Detect which cell encompasses the target text, then output its (x, y) center coordinate. 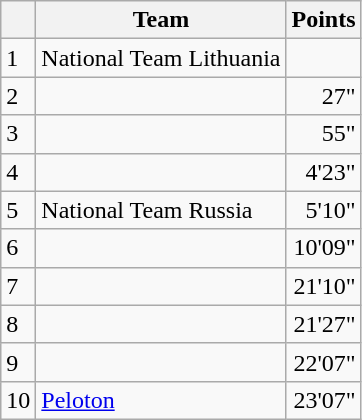
27" (324, 96)
6 (18, 248)
9 (18, 362)
21'10" (324, 286)
55" (324, 134)
1 (18, 58)
4 (18, 172)
4'23" (324, 172)
21'27" (324, 324)
10 (18, 400)
5'10" (324, 210)
5 (18, 210)
2 (18, 96)
23'07" (324, 400)
National Team Lithuania (161, 58)
22'07" (324, 362)
Points (324, 20)
7 (18, 286)
Peloton (161, 400)
Team (161, 20)
8 (18, 324)
3 (18, 134)
10'09" (324, 248)
National Team Russia (161, 210)
